From the cell containing the given text, extract its center point as [x, y] coordinate. 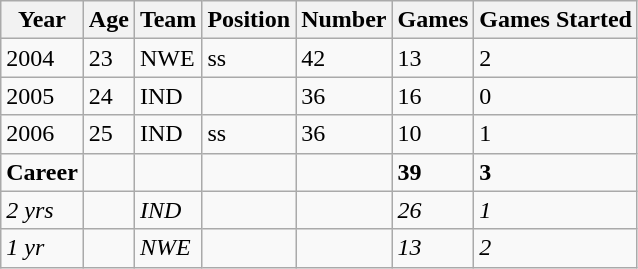
3 [556, 172]
Year [42, 20]
Number [344, 20]
39 [433, 172]
2 yrs [42, 210]
23 [108, 58]
Games Started [556, 20]
16 [433, 96]
Career [42, 172]
Age [108, 20]
25 [108, 134]
42 [344, 58]
Position [249, 20]
Games [433, 20]
24 [108, 96]
10 [433, 134]
2004 [42, 58]
2005 [42, 96]
Team [168, 20]
1 yr [42, 248]
26 [433, 210]
0 [556, 96]
2006 [42, 134]
